Output the (x, y) coordinate of the center of the cell containing the given text.  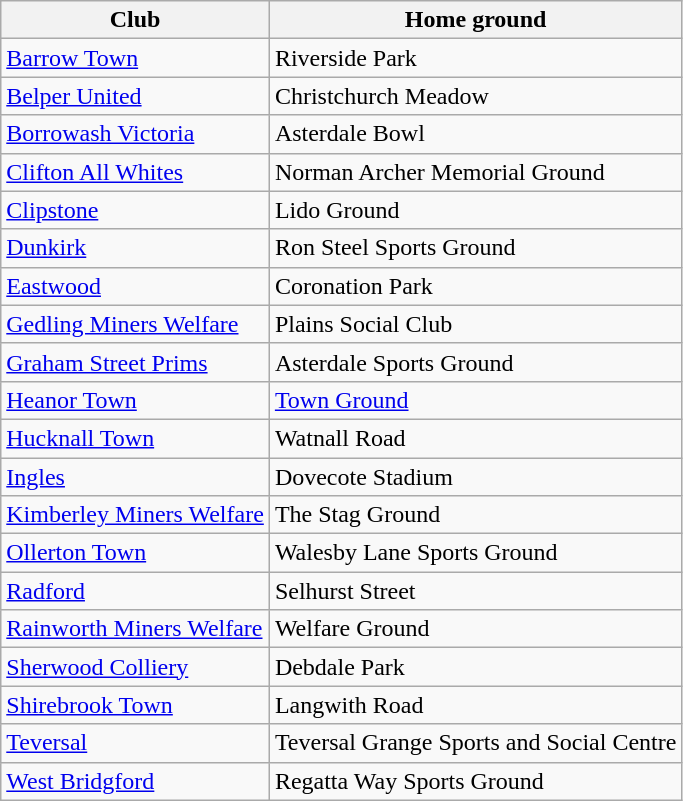
Gedling Miners Welfare (136, 324)
Teversal (136, 743)
Shirebrook Town (136, 705)
Club (136, 20)
Selhurst Street (476, 591)
Sherwood Colliery (136, 667)
Borrowash Victoria (136, 134)
Clifton All Whites (136, 172)
Ron Steel Sports Ground (476, 248)
Eastwood (136, 286)
Riverside Park (476, 58)
Welfare Ground (476, 629)
Dunkirk (136, 248)
West Bridgford (136, 781)
Belper United (136, 96)
Lido Ground (476, 210)
Norman Archer Memorial Ground (476, 172)
Teversal Grange Sports and Social Centre (476, 743)
Graham Street Prims (136, 362)
Ingles (136, 477)
Debdale Park (476, 667)
Radford (136, 591)
Watnall Road (476, 438)
Ollerton Town (136, 553)
Dovecote Stadium (476, 477)
Town Ground (476, 400)
Plains Social Club (476, 324)
Walesby Lane Sports Ground (476, 553)
Barrow Town (136, 58)
Coronation Park (476, 286)
Asterdale Sports Ground (476, 362)
Clipstone (136, 210)
Regatta Way Sports Ground (476, 781)
Langwith Road (476, 705)
The Stag Ground (476, 515)
Asterdale Bowl (476, 134)
Kimberley Miners Welfare (136, 515)
Rainworth Miners Welfare (136, 629)
Christchurch Meadow (476, 96)
Home ground (476, 20)
Heanor Town (136, 400)
Hucknall Town (136, 438)
